Extract the [X, Y] coordinate from the center of the cell holding the provided text.  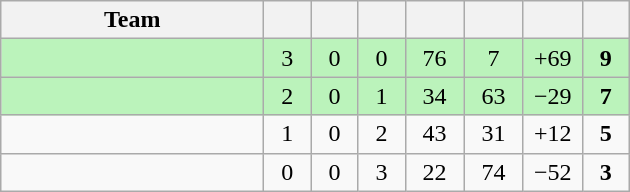
Team [132, 20]
76 [434, 58]
74 [494, 172]
31 [494, 134]
63 [494, 96]
+69 [552, 58]
5 [606, 134]
22 [434, 172]
34 [434, 96]
−52 [552, 172]
−29 [552, 96]
+12 [552, 134]
9 [606, 58]
43 [434, 134]
